Provide the (x, y) coordinate of the cell's center where the given text is located.  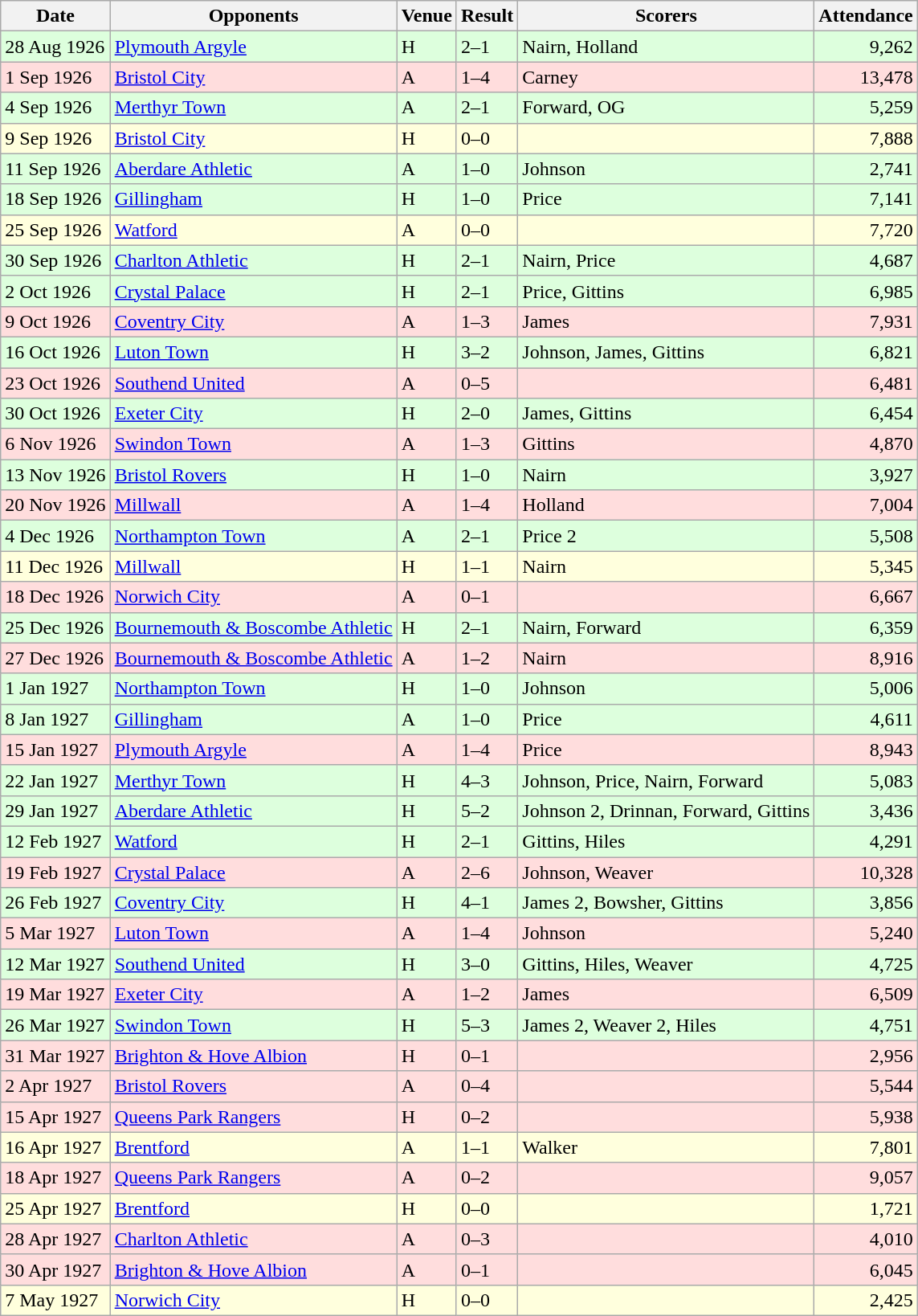
13,478 (866, 77)
2 Oct 1926 (55, 291)
4,725 (866, 964)
6,454 (866, 414)
Johnson, Price, Nairn, Forward (667, 780)
6,481 (866, 383)
2 Apr 1927 (55, 1086)
Gittins (667, 444)
Venue (426, 16)
25 Dec 1926 (55, 627)
Nairn, Holland (667, 47)
7,004 (866, 505)
10,328 (866, 872)
7 May 1927 (55, 1300)
19 Feb 1927 (55, 872)
29 Jan 1927 (55, 811)
2–6 (487, 872)
4,687 (866, 260)
2,425 (866, 1300)
9 Oct 1926 (55, 321)
12 Feb 1927 (55, 841)
5 Mar 1927 (55, 934)
5,345 (866, 566)
5–3 (487, 1025)
13 Nov 1926 (55, 475)
James 2, Weaver 2, Hiles (667, 1025)
Johnson, Weaver (667, 872)
5–2 (487, 811)
4,870 (866, 444)
22 Jan 1927 (55, 780)
25 Apr 1927 (55, 1208)
0–5 (487, 383)
5,544 (866, 1086)
16 Apr 1927 (55, 1147)
15 Jan 1927 (55, 750)
20 Nov 1926 (55, 505)
11 Dec 1926 (55, 566)
8,943 (866, 750)
5,083 (866, 780)
28 Apr 1927 (55, 1239)
5,240 (866, 934)
3,856 (866, 903)
2–0 (487, 414)
2,741 (866, 169)
4,611 (866, 719)
5,508 (866, 536)
7,141 (866, 199)
Scorers (667, 16)
26 Feb 1927 (55, 903)
Gittins, Hiles (667, 841)
6,359 (866, 627)
30 Apr 1927 (55, 1269)
Date (55, 16)
18 Sep 1926 (55, 199)
James 2, Bowsher, Gittins (667, 903)
2,956 (866, 1056)
Gittins, Hiles, Weaver (667, 964)
0–3 (487, 1239)
6,045 (866, 1269)
18 Apr 1927 (55, 1178)
4,291 (866, 841)
5,938 (866, 1117)
Forward, OG (667, 108)
7,801 (866, 1147)
25 Sep 1926 (55, 230)
15 Apr 1927 (55, 1117)
1 Sep 1926 (55, 77)
9,057 (866, 1178)
19 Mar 1927 (55, 995)
9 Sep 1926 (55, 138)
Result (487, 16)
4 Sep 1926 (55, 108)
Johnson, James, Gittins (667, 352)
11 Sep 1926 (55, 169)
12 Mar 1927 (55, 964)
6 Nov 1926 (55, 444)
7,931 (866, 321)
5,259 (866, 108)
James, Gittins (667, 414)
Holland (667, 505)
4,751 (866, 1025)
Opponents (254, 16)
30 Sep 1926 (55, 260)
26 Mar 1927 (55, 1025)
23 Oct 1926 (55, 383)
5,006 (866, 689)
1,721 (866, 1208)
4 Dec 1926 (55, 536)
0–4 (487, 1086)
1 Jan 1927 (55, 689)
Price 2 (667, 536)
8 Jan 1927 (55, 719)
3–0 (487, 964)
8,916 (866, 658)
4,010 (866, 1239)
3,927 (866, 475)
6,509 (866, 995)
Price, Gittins (667, 291)
16 Oct 1926 (55, 352)
27 Dec 1926 (55, 658)
3,436 (866, 811)
Attendance (866, 16)
7,888 (866, 138)
Nairn, Forward (667, 627)
3–2 (487, 352)
6,985 (866, 291)
4–3 (487, 780)
4–1 (487, 903)
31 Mar 1927 (55, 1056)
18 Dec 1926 (55, 597)
Nairn, Price (667, 260)
28 Aug 1926 (55, 47)
Carney (667, 77)
7,720 (866, 230)
6,667 (866, 597)
9,262 (866, 47)
6,821 (866, 352)
Johnson 2, Drinnan, Forward, Gittins (667, 811)
Walker (667, 1147)
30 Oct 1926 (55, 414)
